Output the [x, y] coordinate of the center of the cell containing the given text.  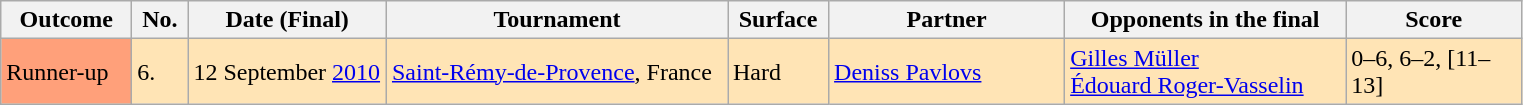
No. [160, 20]
Date (Final) [288, 20]
Runner-up [66, 72]
Outcome [66, 20]
Gilles Müller Édouard Roger-Vasselin [1206, 72]
Surface [778, 20]
Opponents in the final [1206, 20]
Partner [947, 20]
Deniss Pavlovs [947, 72]
Score [1434, 20]
Saint-Rémy-de-Provence, France [556, 72]
Hard [778, 72]
Tournament [556, 20]
12 September 2010 [288, 72]
6. [160, 72]
0–6, 6–2, [11–13] [1434, 72]
